Locate the cell with the specified text and output its (x, y) center coordinate. 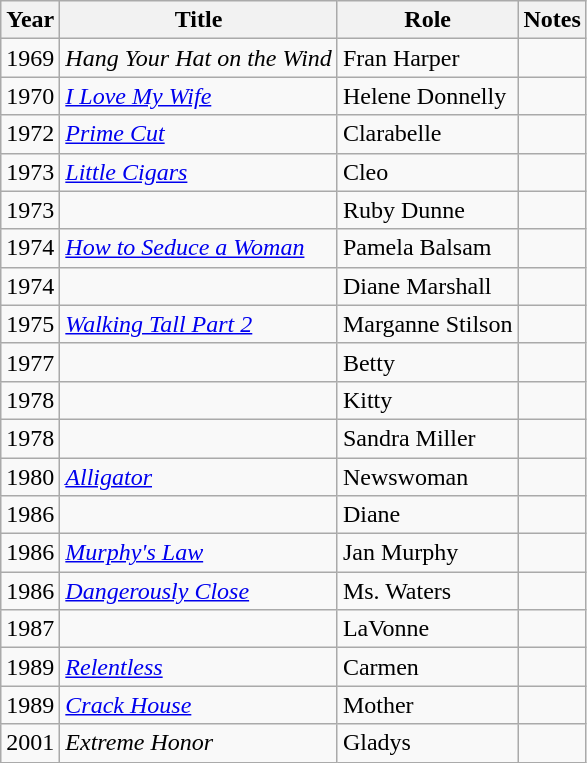
2001 (30, 743)
1987 (30, 629)
Crack House (199, 705)
Ruby Dunne (428, 210)
Relentless (199, 667)
1970 (30, 96)
How to Seduce a Woman (199, 248)
Helene Donnelly (428, 96)
Gladys (428, 743)
Role (428, 20)
Diane (428, 515)
Fran Harper (428, 58)
1975 (30, 324)
Title (199, 20)
1969 (30, 58)
LaVonne (428, 629)
I Love My Wife (199, 96)
Jan Murphy (428, 553)
Notes (552, 20)
Ms. Waters (428, 591)
Sandra Miller (428, 438)
Murphy's Law (199, 553)
Carmen (428, 667)
1977 (30, 362)
Extreme Honor (199, 743)
Prime Cut (199, 134)
Diane Marshall (428, 286)
Cleo (428, 172)
Year (30, 20)
Clarabelle (428, 134)
Hang Your Hat on the Wind (199, 58)
Pamela Balsam (428, 248)
Newswoman (428, 477)
Kitty (428, 400)
1972 (30, 134)
Alligator (199, 477)
Betty (428, 362)
Marganne Stilson (428, 324)
1980 (30, 477)
Little Cigars (199, 172)
Walking Tall Part 2 (199, 324)
Dangerously Close (199, 591)
Mother (428, 705)
